Pinpoint the cell where the given text exists, returning its [X, Y] midpoint coordinate. 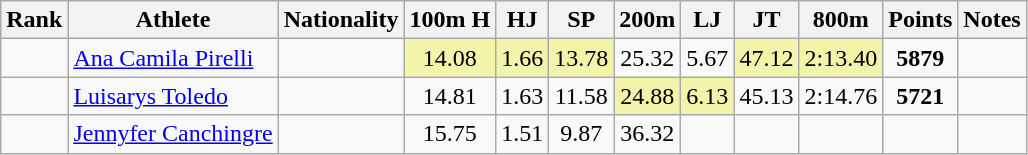
11.58 [582, 96]
14.81 [450, 96]
5879 [920, 58]
45.13 [766, 96]
25.32 [648, 58]
1.63 [522, 96]
LJ [708, 20]
200m [648, 20]
2:14.76 [841, 96]
1.51 [522, 134]
Points [920, 20]
100m H [450, 20]
5.67 [708, 58]
Athlete [173, 20]
Ana Camila Pirelli [173, 58]
800m [841, 20]
24.88 [648, 96]
Rank [34, 20]
13.78 [582, 58]
SP [582, 20]
1.66 [522, 58]
Jennyfer Canchingre [173, 134]
Notes [992, 20]
6.13 [708, 96]
14.08 [450, 58]
36.32 [648, 134]
Nationality [341, 20]
5721 [920, 96]
15.75 [450, 134]
2:13.40 [841, 58]
9.87 [582, 134]
47.12 [766, 58]
JT [766, 20]
HJ [522, 20]
Luisarys Toledo [173, 96]
